Capture the cell that displays the provided text and extract its (x, y) central coordinate. 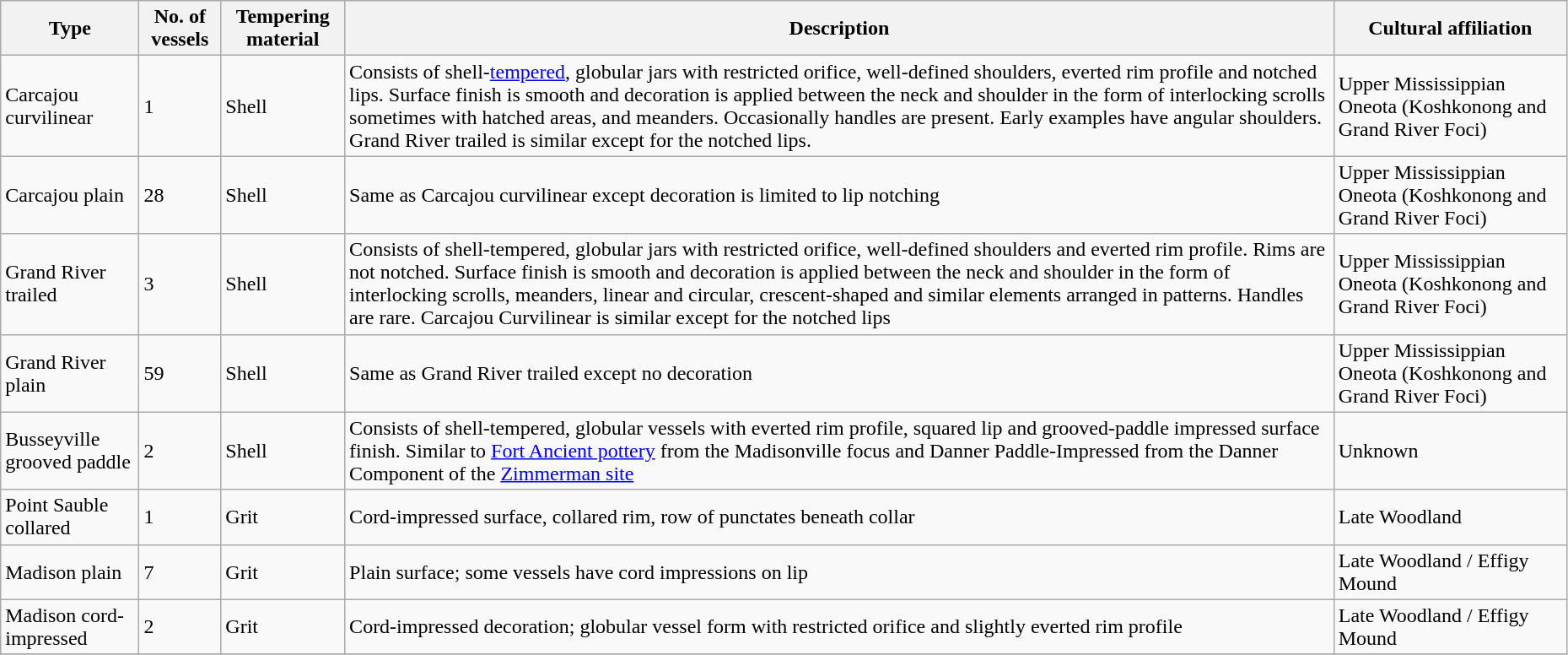
3 (181, 284)
Cord-impressed surface, collared rim, row of punctates beneath collar (840, 517)
Type (70, 29)
Tempering material (283, 29)
No. of vessels (181, 29)
28 (181, 195)
59 (181, 373)
7 (181, 572)
Madison cord-impressed (70, 626)
Carcajou plain (70, 195)
Unknown (1450, 451)
Same as Carcajou curvilinear except decoration is limited to lip notching (840, 195)
Late Woodland (1450, 517)
Grand River plain (70, 373)
Grand River trailed (70, 284)
Point Sauble collared (70, 517)
Carcajou curvilinear (70, 106)
Cord-impressed decoration; globular vessel form with restricted orifice and slightly everted rim profile (840, 626)
Madison plain (70, 572)
Cultural affiliation (1450, 29)
Description (840, 29)
Busseyville grooved paddle (70, 451)
Plain surface; some vessels have cord impressions on lip (840, 572)
Same as Grand River trailed except no decoration (840, 373)
